Provide the (x, y) coordinate of the cell's center where the given text is located.  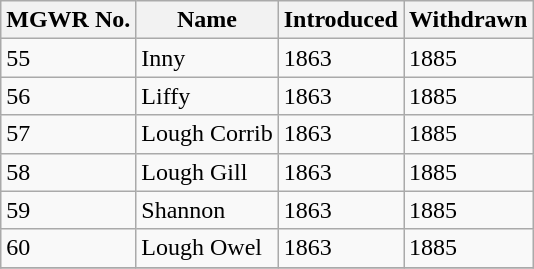
Lough Owel (207, 248)
Shannon (207, 210)
Withdrawn (468, 20)
MGWR No. (68, 20)
Liffy (207, 96)
56 (68, 96)
58 (68, 172)
59 (68, 210)
55 (68, 58)
60 (68, 248)
Introduced (340, 20)
Name (207, 20)
Lough Gill (207, 172)
57 (68, 134)
Lough Corrib (207, 134)
Inny (207, 58)
